Identify which cell holds the provided text, then report its [x, y] central coordinate. 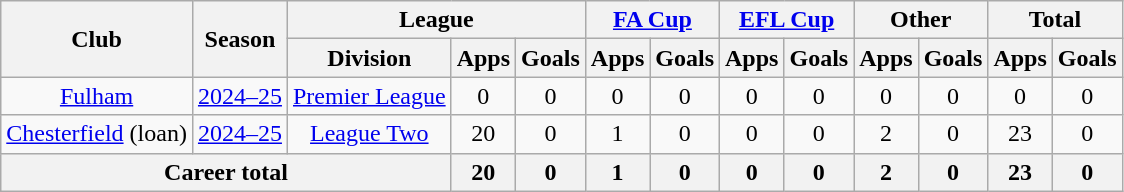
League [436, 20]
Other [921, 20]
Season [240, 39]
FA Cup [652, 20]
Career total [226, 172]
League Two [369, 134]
EFL Cup [787, 20]
Division [369, 58]
Fulham [97, 96]
Chesterfield (loan) [97, 134]
Premier League [369, 96]
Total [1055, 20]
Club [97, 39]
